Return the [X, Y] coordinate for the center point of the cell that contains the specified text.  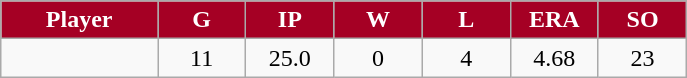
25.0 [290, 58]
Player [80, 20]
IP [290, 20]
11 [202, 58]
0 [378, 58]
L [466, 20]
W [378, 20]
ERA [554, 20]
SO [642, 20]
4 [466, 58]
4.68 [554, 58]
23 [642, 58]
G [202, 20]
